Locate the cell with the specified text and output its [x, y] center coordinate. 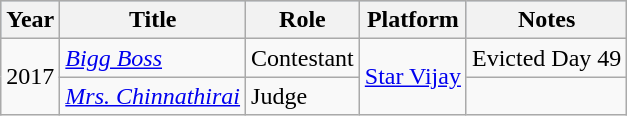
2017 [30, 77]
Bigg Boss [153, 58]
Judge [303, 96]
Mrs. Chinnathirai [153, 96]
Evicted Day 49 [546, 58]
Year [30, 20]
Notes [546, 20]
Contestant [303, 58]
Platform [412, 20]
Title [153, 20]
Role [303, 20]
Star Vijay [412, 77]
